Identify which cell holds the provided text, then report its (X, Y) central coordinate. 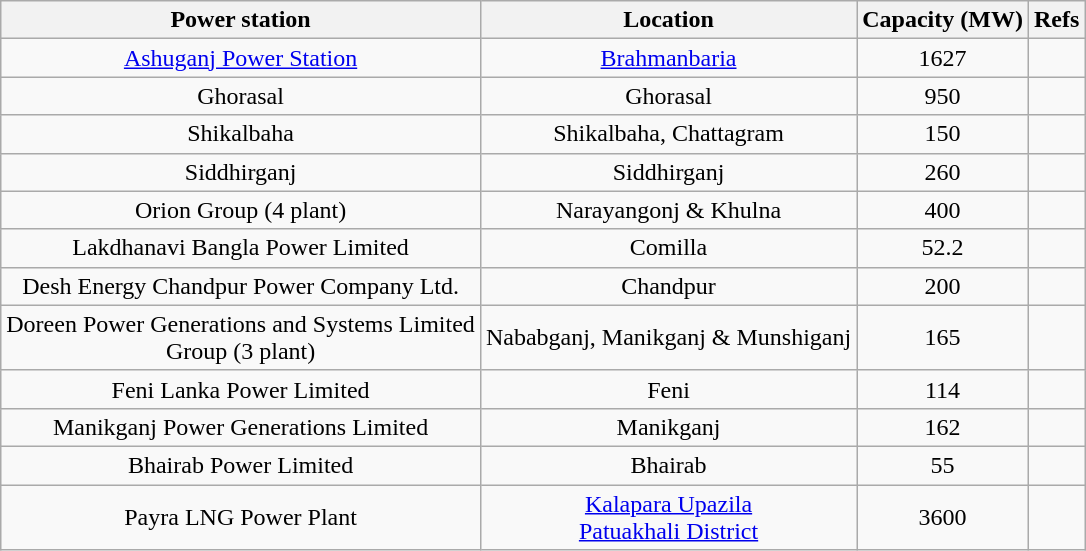
Capacity (MW) (943, 20)
3600 (943, 516)
Shikalbaha, Chattagram (668, 134)
400 (943, 210)
Manikganj Power Generations Limited (241, 427)
Feni (668, 389)
162 (943, 427)
Ashuganj Power Station (241, 58)
Bhairab (668, 465)
Brahmanbaria (668, 58)
200 (943, 286)
165 (943, 338)
Shikalbaha (241, 134)
Doreen Power Generations and Systems LimitedGroup (3 plant) (241, 338)
Desh Energy Chandpur Power Company Ltd. (241, 286)
1627 (943, 58)
Bhairab Power Limited (241, 465)
Narayangonj & Khulna (668, 210)
Comilla (668, 248)
114 (943, 389)
Nababganj, Manikganj & Munshiganj (668, 338)
52.2 (943, 248)
Manikganj (668, 427)
Feni Lanka Power Limited (241, 389)
Power station (241, 20)
55 (943, 465)
Chandpur (668, 286)
Payra LNG Power Plant (241, 516)
260 (943, 172)
Refs (1056, 20)
Location (668, 20)
150 (943, 134)
Orion Group (4 plant) (241, 210)
Kalapara UpazilaPatuakhali District (668, 516)
950 (943, 96)
Lakdhanavi Bangla Power Limited (241, 248)
